Search for the cell housing the specified text and yield its [x, y] center coordinate. 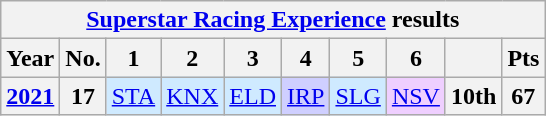
67 [524, 96]
2 [192, 58]
3 [253, 58]
STA [133, 96]
KNX [192, 96]
ELD [253, 96]
1 [133, 58]
5 [358, 58]
NSV [416, 96]
Pts [524, 58]
2021 [30, 96]
4 [306, 58]
Superstar Racing Experience results [273, 20]
Year [30, 58]
No. [83, 58]
6 [416, 58]
SLG [358, 96]
10th [473, 96]
17 [83, 96]
IRP [306, 96]
